Determine the (x, y) coordinate at the center of the cell enclosing the given text.  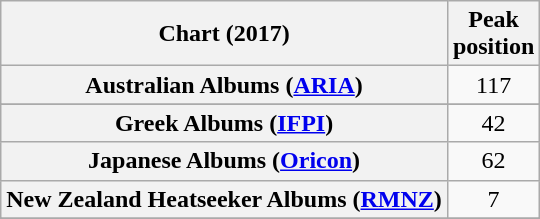
Greek Albums (IFPI) (224, 123)
Australian Albums (ARIA) (224, 85)
Japanese Albums (Oricon) (224, 161)
42 (493, 123)
Chart (2017) (224, 34)
62 (493, 161)
Peakposition (493, 34)
117 (493, 85)
New Zealand Heatseeker Albums (RMNZ) (224, 199)
7 (493, 199)
